For the text-containing cell, return its midpoint in (x, y) coordinate format. 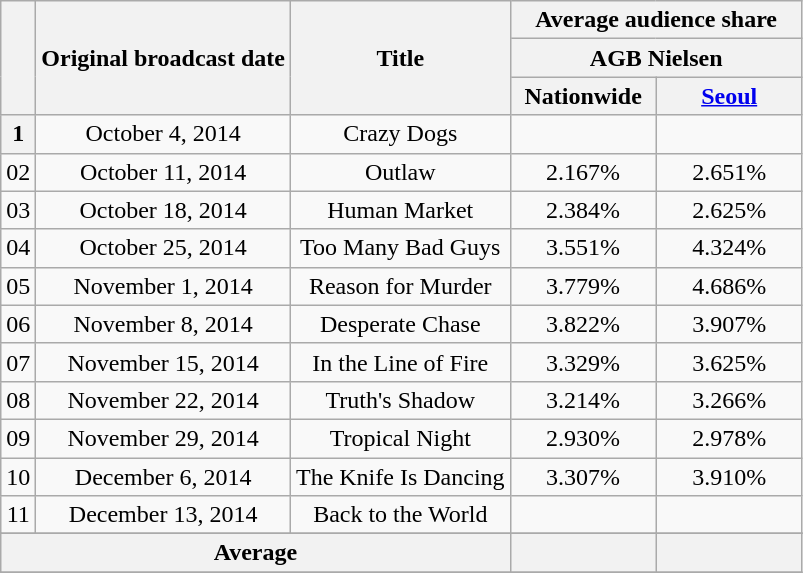
2.167% (583, 172)
Original broadcast date (164, 58)
The Knife Is Dancing (400, 477)
3.822% (583, 324)
10 (18, 477)
Average audience share (656, 20)
Truth's Shadow (400, 400)
2.651% (729, 172)
October 25, 2014 (164, 248)
October 4, 2014 (164, 134)
2.978% (729, 438)
03 (18, 210)
Tropical Night (400, 438)
October 11, 2014 (164, 172)
3.551% (583, 248)
3.329% (583, 362)
06 (18, 324)
November 8, 2014 (164, 324)
November 29, 2014 (164, 438)
08 (18, 400)
AGB Nielsen (656, 58)
Title (400, 58)
2.384% (583, 210)
Too Many Bad Guys (400, 248)
3.779% (583, 286)
November 22, 2014 (164, 400)
3.625% (729, 362)
4.324% (729, 248)
Outlaw (400, 172)
02 (18, 172)
Reason for Murder (400, 286)
In the Line of Fire (400, 362)
09 (18, 438)
2.625% (729, 210)
Back to the World (400, 515)
Nationwide (583, 96)
Seoul (729, 96)
Desperate Chase (400, 324)
3.214% (583, 400)
3.307% (583, 477)
November 1, 2014 (164, 286)
December 13, 2014 (164, 515)
Crazy Dogs (400, 134)
05 (18, 286)
Average (256, 553)
11 (18, 515)
1 (18, 134)
3.907% (729, 324)
October 18, 2014 (164, 210)
November 15, 2014 (164, 362)
07 (18, 362)
3.266% (729, 400)
Human Market (400, 210)
December 6, 2014 (164, 477)
04 (18, 248)
3.910% (729, 477)
2.930% (583, 438)
4.686% (729, 286)
